Capture the cell that displays the provided text and extract its [x, y] central coordinate. 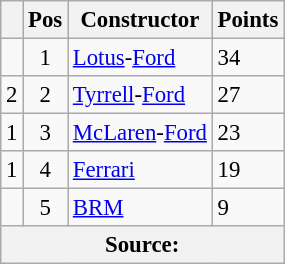
9 [248, 208]
Pos [46, 20]
34 [248, 58]
Ferrari [140, 170]
Tyrrell-Ford [140, 95]
19 [248, 170]
Source: [142, 245]
Points [248, 20]
23 [248, 133]
27 [248, 95]
4 [46, 170]
3 [46, 133]
Constructor [140, 20]
5 [46, 208]
Lotus-Ford [140, 58]
BRM [140, 208]
McLaren-Ford [140, 133]
